Capture the cell that displays the provided text and extract its (X, Y) central coordinate. 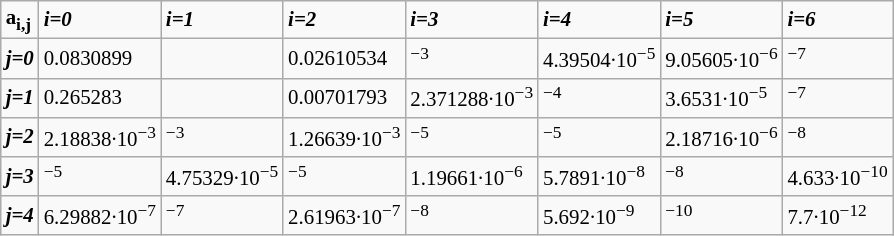
i=4 (599, 20)
0.0830899 (100, 58)
ai,j (20, 20)
1.26639∙10−3 (344, 136)
−4 (599, 98)
−10 (721, 216)
1.19661∙10−6 (472, 176)
0.265283 (100, 98)
i=2 (344, 20)
j=2 (20, 136)
i=6 (838, 20)
j=4 (20, 216)
7.7∙10−12 (838, 216)
i=5 (721, 20)
2.18716∙10−6 (721, 136)
4.39504∙10−5 (599, 58)
0.02610534 (344, 58)
2.18838∙10−3 (100, 136)
5.692∙10−9 (599, 216)
2.61963∙10−7 (344, 216)
j=0 (20, 58)
i=0 (100, 20)
i=3 (472, 20)
i=1 (222, 20)
4.75329∙10−5 (222, 176)
9.05605∙10−6 (721, 58)
j=3 (20, 176)
6.29882∙10−7 (100, 216)
2.371288∙10−3 (472, 98)
0.00701793 (344, 98)
4.633∙10−10 (838, 176)
5.7891∙10−8 (599, 176)
j=1 (20, 98)
3.6531∙10−5 (721, 98)
